Detect which cell encompasses the target text, then output its [X, Y] center coordinate. 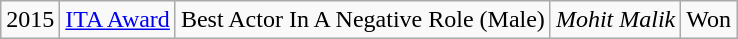
2015 [30, 20]
Best Actor In A Negative Role (Male) [362, 20]
Won [709, 20]
Mohit Malik [615, 20]
ITA Award [118, 20]
